From the cell containing the given text, extract its center point as [X, Y] coordinate. 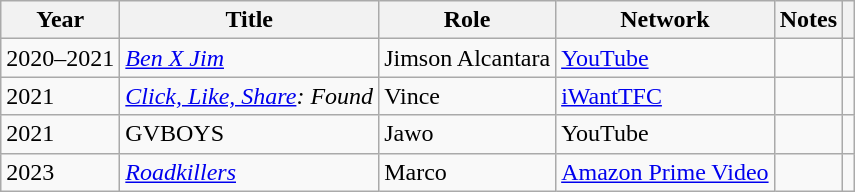
Roadkillers [250, 172]
Notes [808, 20]
Amazon Prime Video [665, 172]
Marco [468, 172]
Role [468, 20]
Title [250, 20]
Network [665, 20]
iWantTFC [665, 96]
2020–2021 [60, 58]
Click, Like, Share: Found [250, 96]
Jawo [468, 134]
2023 [60, 172]
GVBOYS [250, 134]
Vince [468, 96]
Jimson Alcantara [468, 58]
Year [60, 20]
Ben X Jim [250, 58]
